Capture the cell that displays the provided text and extract its [x, y] central coordinate. 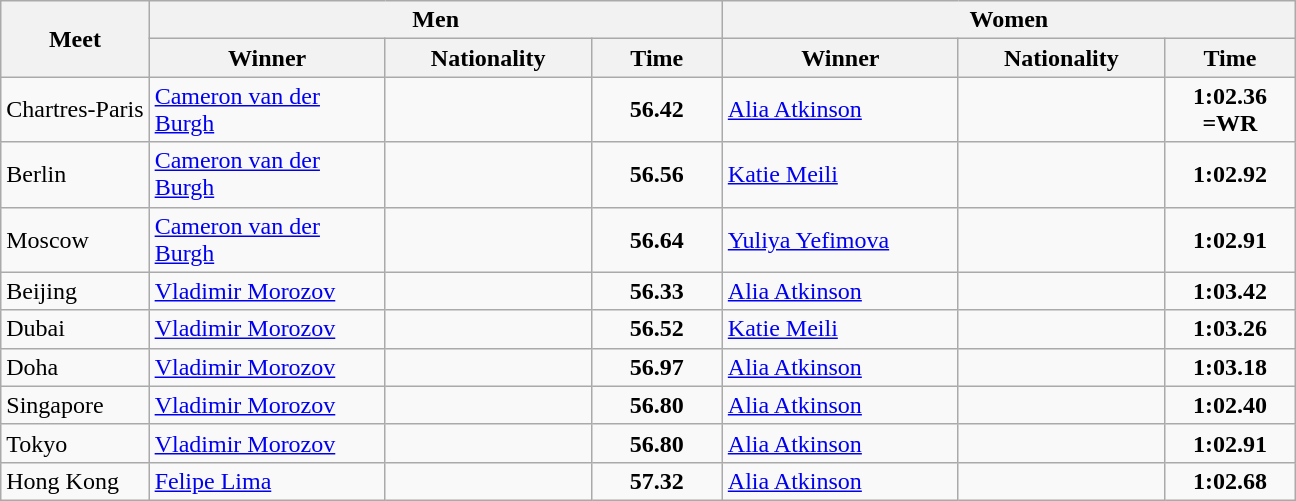
Felipe Lima [267, 481]
1:03.42 [1230, 291]
56.56 [656, 174]
1:02.36 =WR [1230, 110]
Moscow [75, 240]
Hong Kong [75, 481]
57.32 [656, 481]
Women [1008, 20]
56.33 [656, 291]
Tokyo [75, 443]
1:02.68 [1230, 481]
56.97 [656, 367]
Beijing [75, 291]
Meet [75, 39]
Men [436, 20]
Berlin [75, 174]
56.42 [656, 110]
Singapore [75, 405]
Yuliya Yefimova [840, 240]
1:03.26 [1230, 329]
56.52 [656, 329]
Doha [75, 367]
56.64 [656, 240]
1:03.18 [1230, 367]
Dubai [75, 329]
Chartres-Paris [75, 110]
1:02.92 [1230, 174]
1:02.40 [1230, 405]
